Return [x, y] of the center of cell containing provided text 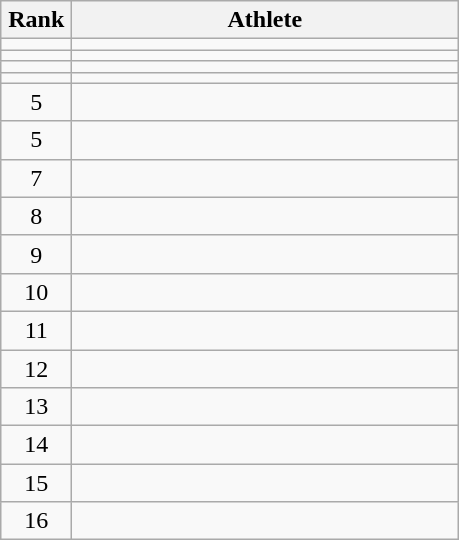
Rank [36, 20]
12 [36, 369]
16 [36, 521]
14 [36, 445]
9 [36, 254]
10 [36, 292]
11 [36, 330]
7 [36, 178]
13 [36, 407]
Athlete [265, 20]
15 [36, 483]
8 [36, 216]
